Return (x, y) of the center of cell containing provided text 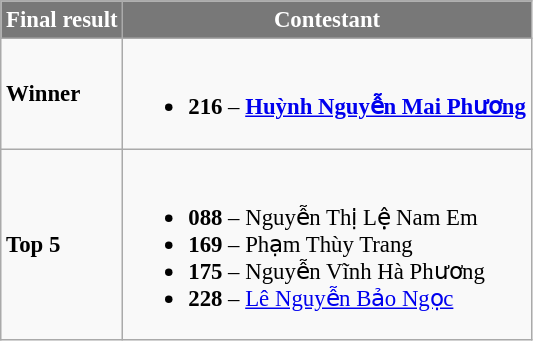
Winner (62, 94)
216 – Huỳnh Nguyễn Mai Phương (327, 94)
Final result (62, 20)
Contestant (327, 20)
088 – Nguyễn Thị Lệ Nam Em169 – Phạm Thùy Trang175 – Nguyễn Vĩnh Hà Phương228 – Lê Nguyễn Bảo Ngọc (327, 244)
Top 5 (62, 244)
